Pinpoint the cell where the given text exists, returning its [x, y] midpoint coordinate. 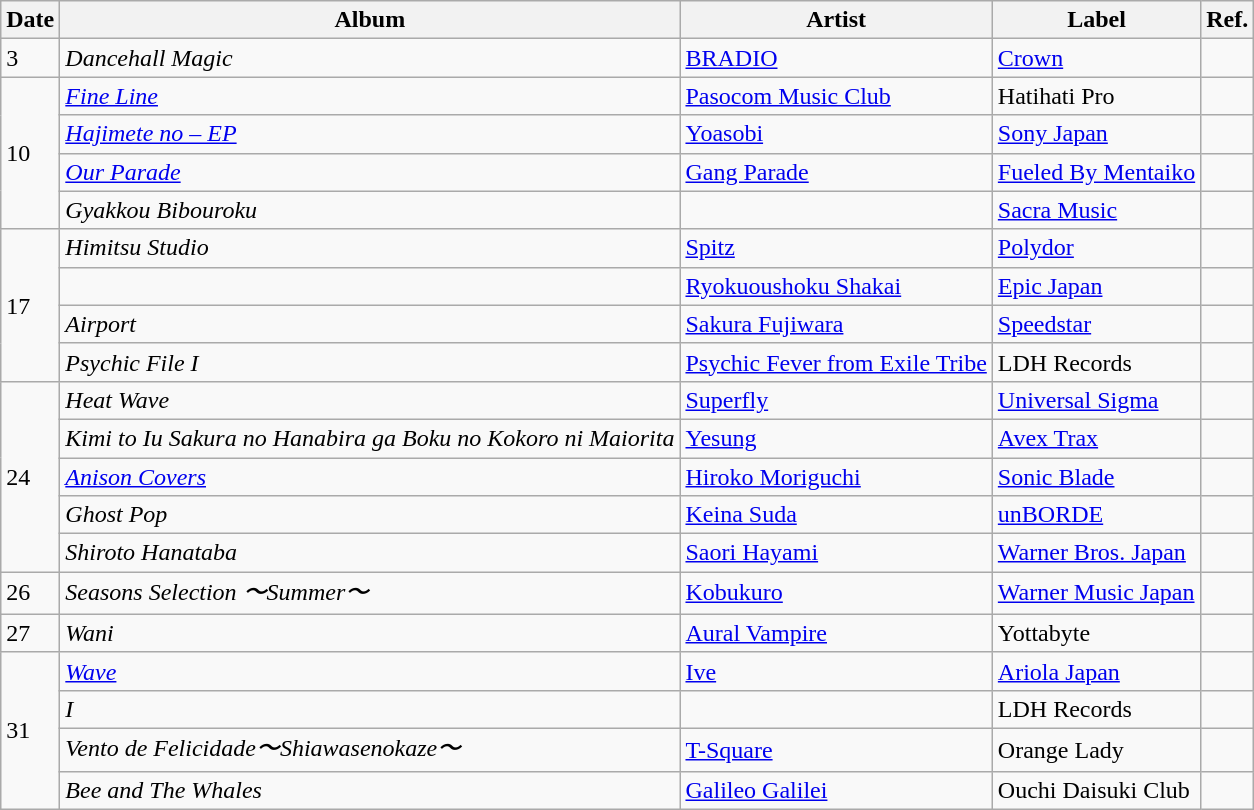
Dancehall Magic [370, 58]
Hajimete no – EP [370, 134]
Gyakkou Bibouroku [370, 210]
Shiroto Hanataba [370, 553]
Spitz [836, 248]
Sonic Blade [1096, 477]
Orange Lady [1096, 750]
Epic Japan [1096, 286]
Vento de Felicidade〜Shiawasenokaze〜 [370, 750]
Ghost Pop [370, 515]
Himitsu Studio [370, 248]
24 [30, 476]
Ouchi Daisuki Club [1096, 790]
17 [30, 305]
Hatihati Pro [1096, 96]
Avex Trax [1096, 438]
Artist [836, 20]
Heat Wave [370, 400]
Yottabyte [1096, 633]
Saori Hayami [836, 553]
Crown [1096, 58]
Kimi to Iu Sakura no Hanabira ga Boku no Kokoro ni Maiorita [370, 438]
Kobukuro [836, 594]
Warner Bros. Japan [1096, 553]
Bee and The Whales [370, 790]
unBORDE [1096, 515]
Album [370, 20]
Galileo Galilei [836, 790]
Ive [836, 671]
BRADIO [836, 58]
Universal Sigma [1096, 400]
Yoasobi [836, 134]
Pasocom Music Club [836, 96]
26 [30, 594]
Ryokuoushoku Shakai [836, 286]
Anison Covers [370, 477]
Yesung [836, 438]
Keina Suda [836, 515]
Ariola Japan [1096, 671]
Sacra Music [1096, 210]
Wani [370, 633]
Label [1096, 20]
31 [30, 730]
3 [30, 58]
Fine Line [370, 96]
Superfly [836, 400]
Gang Parade [836, 172]
T-Square [836, 750]
Seasons Selection 〜Summer〜 [370, 594]
Sony Japan [1096, 134]
Fueled By Mentaiko [1096, 172]
Wave [370, 671]
10 [30, 153]
Warner Music Japan [1096, 594]
Date [30, 20]
Hiroko Moriguchi [836, 477]
Sakura Fujiwara [836, 324]
Ref. [1228, 20]
Speedstar [1096, 324]
27 [30, 633]
Our Parade [370, 172]
Airport [370, 324]
Psychic Fever from Exile Tribe [836, 362]
Psychic File I [370, 362]
Aural Vampire [836, 633]
I [370, 709]
Polydor [1096, 248]
